Return the (x, y) coordinate for the center point of the cell that contains the specified text.  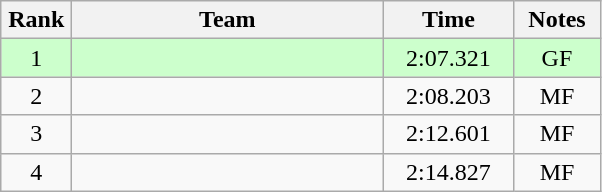
2:12.601 (448, 134)
4 (36, 172)
Time (448, 20)
3 (36, 134)
2:07.321 (448, 58)
2 (36, 96)
Notes (557, 20)
2:14.827 (448, 172)
Rank (36, 20)
GF (557, 58)
1 (36, 58)
2:08.203 (448, 96)
Team (228, 20)
